Search for the cell housing the specified text and yield its [X, Y] center coordinate. 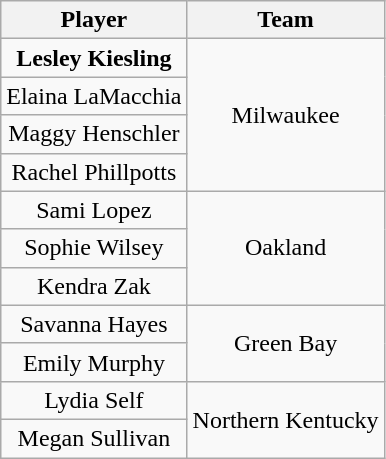
Elaina LaMacchia [94, 96]
Player [94, 20]
Megan Sullivan [94, 438]
Northern Kentucky [286, 419]
Green Bay [286, 343]
Emily Murphy [94, 362]
Maggy Henschler [94, 134]
Milwaukee [286, 115]
Lesley Kiesling [94, 58]
Kendra Zak [94, 286]
Lydia Self [94, 400]
Savanna Hayes [94, 324]
Rachel Phillpotts [94, 172]
Oakland [286, 248]
Sami Lopez [94, 210]
Team [286, 20]
Sophie Wilsey [94, 248]
